Identify which cell holds the provided text, then report its (X, Y) central coordinate. 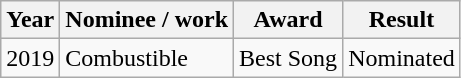
Result (402, 20)
Nominee / work (147, 20)
Combustible (147, 58)
Best Song (288, 58)
Award (288, 20)
2019 (30, 58)
Nominated (402, 58)
Year (30, 20)
